Return (x, y) of the center of cell containing provided text 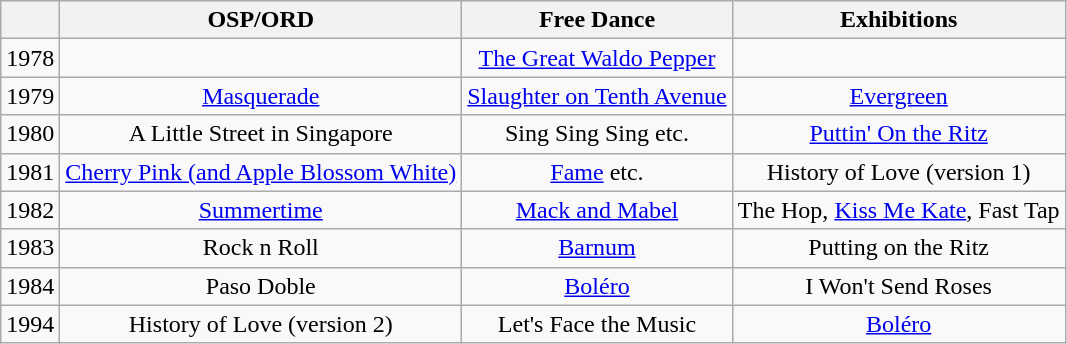
History of Love (version 1) (898, 172)
1982 (30, 210)
Fame etc. (597, 172)
Slaughter on Tenth Avenue (597, 96)
Masquerade (261, 96)
1978 (30, 58)
The Great Waldo Pepper (597, 58)
Exhibitions (898, 20)
1980 (30, 134)
Rock n Roll (261, 248)
Putting on the Ritz (898, 248)
Paso Doble (261, 286)
A Little Street in Singapore (261, 134)
Cherry Pink (and Apple Blossom White) (261, 172)
Free Dance (597, 20)
Mack and Mabel (597, 210)
History of Love (version 2) (261, 324)
1981 (30, 172)
1994 (30, 324)
1979 (30, 96)
Let's Face the Music (597, 324)
OSP/ORD (261, 20)
Barnum (597, 248)
Summertime (261, 210)
1983 (30, 248)
Sing Sing Sing etc. (597, 134)
I Won't Send Roses (898, 286)
Puttin' On the Ritz (898, 134)
1984 (30, 286)
Evergreen (898, 96)
The Hop, Kiss Me Kate, Fast Tap (898, 210)
